Capture the cell that displays the provided text and extract its (x, y) central coordinate. 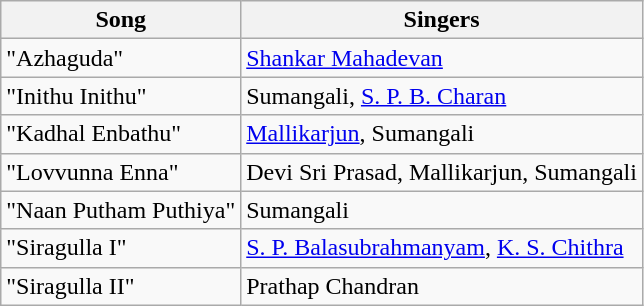
"Inithu Inithu" (121, 96)
"Siragulla I" (121, 248)
"Kadhal Enbathu" (121, 134)
Sumangali, S. P. B. Charan (442, 96)
"Azhaguda" (121, 58)
S. P. Balasubrahmanyam, K. S. Chithra (442, 248)
Devi Sri Prasad, Mallikarjun, Sumangali (442, 172)
Mallikarjun, Sumangali (442, 134)
Song (121, 20)
"Siragulla II" (121, 286)
Sumangali (442, 210)
"Lovvunna Enna" (121, 172)
Shankar Mahadevan (442, 58)
"Naan Putham Puthiya" (121, 210)
Prathap Chandran (442, 286)
Singers (442, 20)
